Pinpoint the cell where the given text exists, returning its [X, Y] midpoint coordinate. 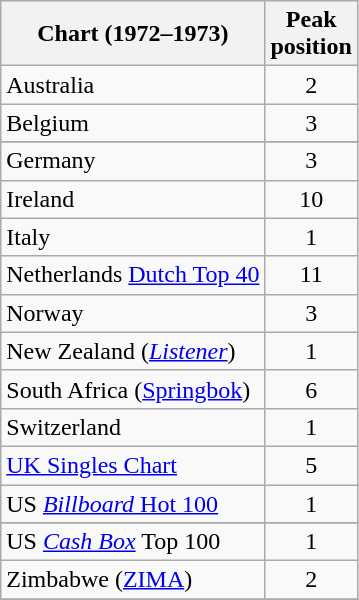
Switzerland [133, 427]
Netherlands Dutch Top 40 [133, 275]
US Billboard Hot 100 [133, 503]
11 [311, 275]
Norway [133, 313]
New Zealand (Listener) [133, 351]
Belgium [133, 123]
US Cash Box Top 100 [133, 542]
Zimbabwe (ZIMA) [133, 580]
UK Singles Chart [133, 465]
South Africa (Springbok) [133, 389]
6 [311, 389]
Italy [133, 237]
5 [311, 465]
Peakposition [311, 34]
10 [311, 199]
Chart (1972–1973) [133, 34]
Germany [133, 161]
Ireland [133, 199]
Australia [133, 85]
